Extract the (X, Y) coordinate from the center of the cell holding the provided text.  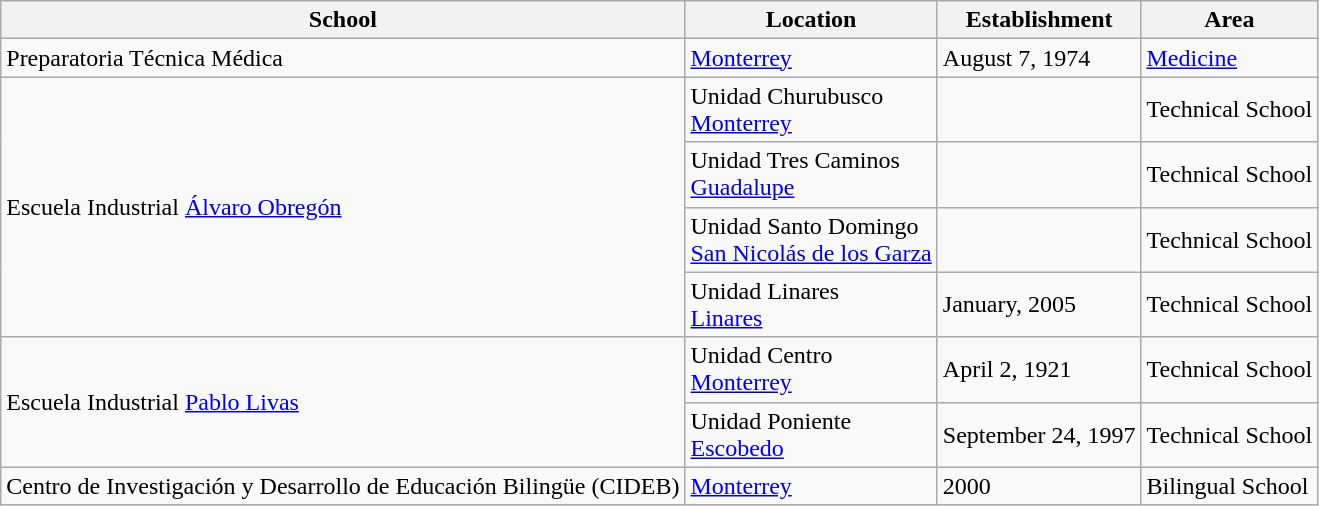
Centro de Investigación y Desarrollo de Educación Bilingüe (CIDEB) (343, 486)
Escuela Industrial Pablo Livas (343, 402)
Medicine (1230, 58)
Unidad ChurubuscoMonterrey (811, 110)
2000 (1039, 486)
Bilingual School (1230, 486)
Establishment (1039, 20)
Location (811, 20)
September 24, 1997 (1039, 434)
Unidad Santo DomingoSan Nicolás de los Garza (811, 240)
Unidad Tres CaminosGuadalupe (811, 174)
Unidad PonienteEscobedo (811, 434)
January, 2005 (1039, 304)
Escuela Industrial Álvaro Obregón (343, 207)
Unidad CentroMonterrey (811, 370)
Area (1230, 20)
School (343, 20)
Unidad LinaresLinares (811, 304)
Preparatoria Técnica Médica (343, 58)
April 2, 1921 (1039, 370)
August 7, 1974 (1039, 58)
